Return [x, y] of the center of cell containing provided text 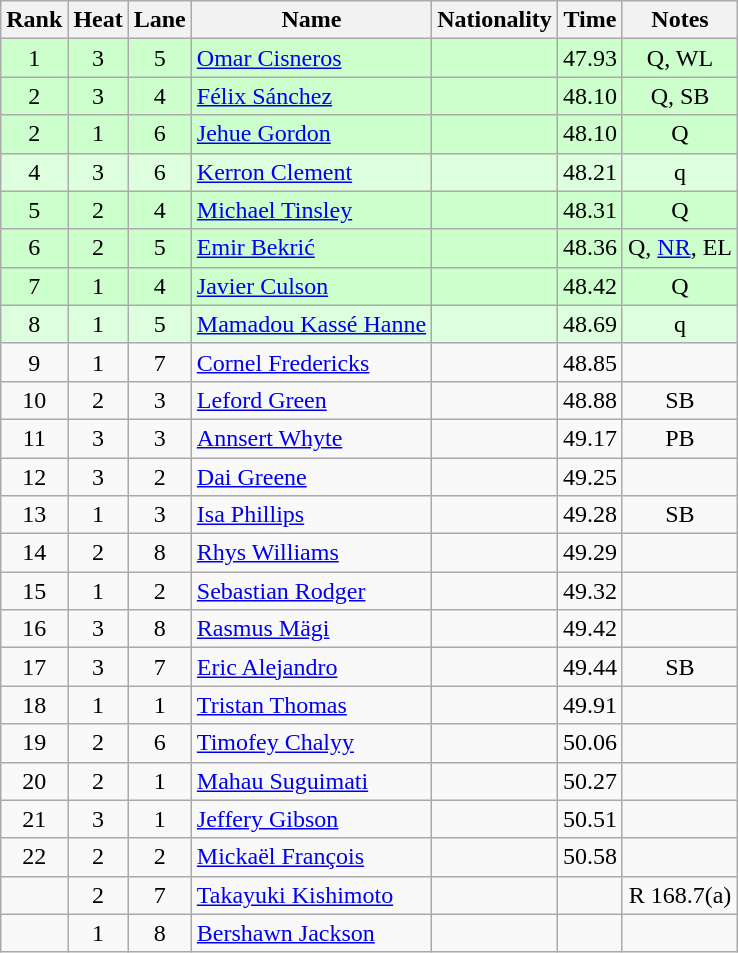
Mickaël François [311, 857]
Tristan Thomas [311, 705]
Jehue Gordon [311, 134]
49.29 [590, 553]
50.51 [590, 819]
48.42 [590, 286]
Rhys Williams [311, 553]
48.36 [590, 248]
Heat [98, 20]
49.28 [590, 515]
21 [34, 819]
49.42 [590, 629]
Félix Sánchez [311, 96]
Kerron Clement [311, 172]
15 [34, 591]
Q, NR, EL [680, 248]
Michael Tinsley [311, 210]
48.21 [590, 172]
16 [34, 629]
PB [680, 438]
Q, WL [680, 58]
Emir Bekrić [311, 248]
Rasmus Mägi [311, 629]
Leford Green [311, 400]
12 [34, 477]
50.06 [590, 743]
20 [34, 781]
Dai Greene [311, 477]
R 168.7(a) [680, 895]
Notes [680, 20]
49.25 [590, 477]
Nationality [495, 20]
Cornel Fredericks [311, 362]
Jeffery Gibson [311, 819]
Time [590, 20]
49.32 [590, 591]
22 [34, 857]
Takayuki Kishimoto [311, 895]
11 [34, 438]
Lane [160, 20]
Timofey Chalyy [311, 743]
Eric Alejandro [311, 667]
49.17 [590, 438]
Sebastian Rodger [311, 591]
48.85 [590, 362]
10 [34, 400]
Isa Phillips [311, 515]
48.88 [590, 400]
18 [34, 705]
47.93 [590, 58]
Mamadou Kassé Hanne [311, 324]
14 [34, 553]
17 [34, 667]
Bershawn Jackson [311, 933]
50.58 [590, 857]
9 [34, 362]
49.44 [590, 667]
13 [34, 515]
Rank [34, 20]
49.91 [590, 705]
48.69 [590, 324]
Q, SB [680, 96]
48.31 [590, 210]
19 [34, 743]
Omar Cisneros [311, 58]
Name [311, 20]
50.27 [590, 781]
Javier Culson [311, 286]
Mahau Suguimati [311, 781]
Annsert Whyte [311, 438]
